Return [x, y] of the center of cell containing provided text 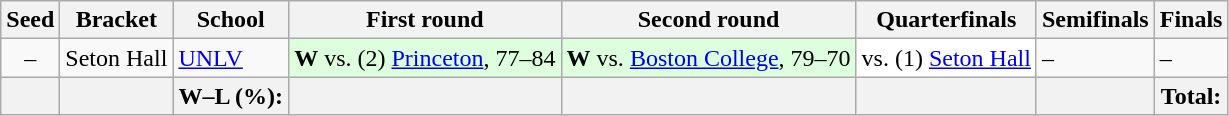
Seed [30, 20]
W vs. (2) Princeton, 77–84 [425, 58]
UNLV [231, 58]
Seton Hall [116, 58]
Quarterfinals [946, 20]
W vs. Boston College, 79–70 [708, 58]
School [231, 20]
First round [425, 20]
vs. (1) Seton Hall [946, 58]
W–L (%): [231, 96]
Finals [1191, 20]
Second round [708, 20]
Total: [1191, 96]
Semifinals [1095, 20]
Bracket [116, 20]
